Identify which cell holds the provided text, then report its (x, y) central coordinate. 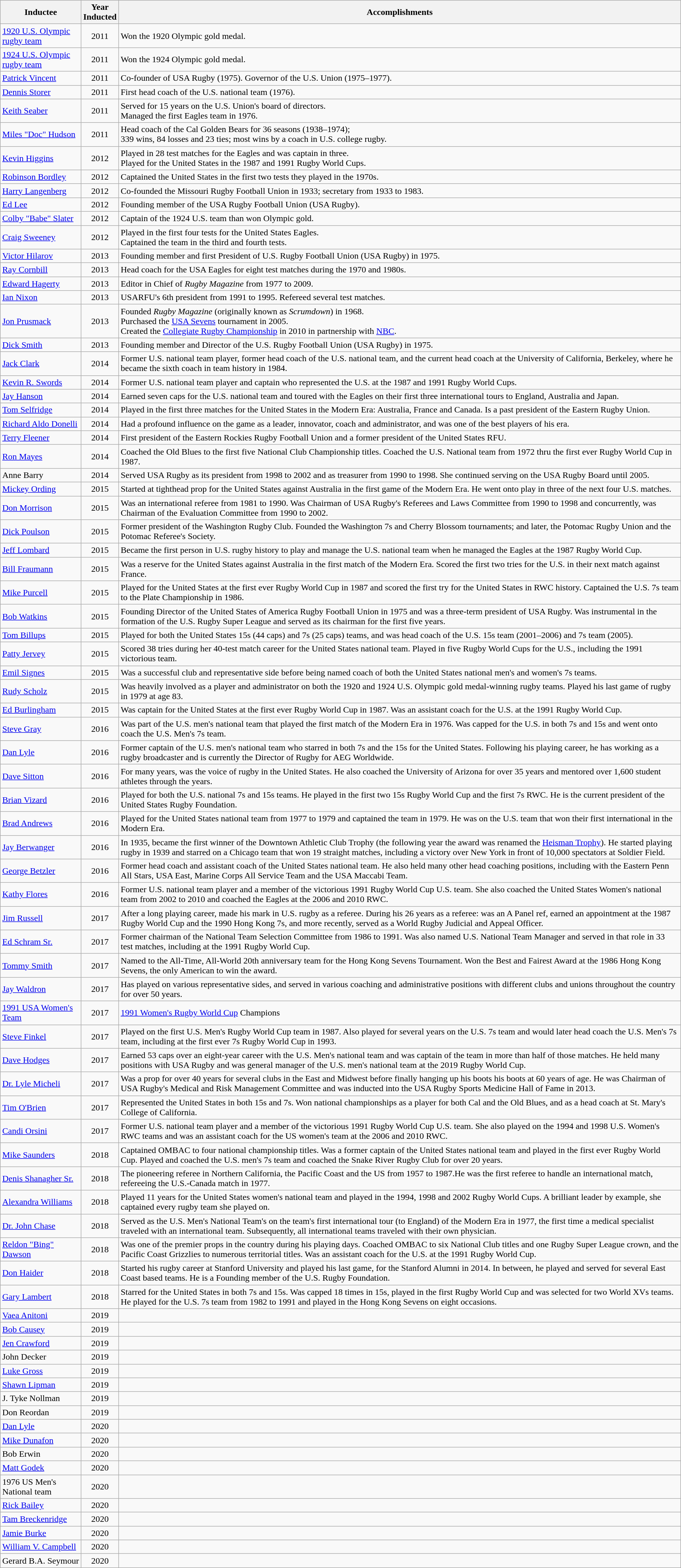
1920 U.S. Olympic rugby team (41, 36)
Mickey Ording (41, 489)
1976 US Men's National team (41, 1486)
Vaea Anitoni (41, 1316)
Brad Andrews (41, 823)
Dick Poulson (41, 532)
Founding member of the USA Rugby Football Union (USA Rugby). (399, 204)
Victor Hilarov (41, 256)
Emil Signes (41, 673)
Was captain for the United States at the first ever Rugby World Cup in 1987. Was an assistant coach for the U.S. at the 1991 Rugby World Cup. (399, 710)
Steve Finkel (41, 1037)
Jay Hanson (41, 396)
Dick Smith (41, 345)
Don Haider (41, 1273)
Captained the United States in the first two tests they played in the 1970s. (399, 177)
Dennis Storer (41, 92)
Had a profound influence on the game as a leader, innovator, coach and administrator, and was one of the best players of his era. (399, 424)
Mike Dunafon (41, 1440)
Candi Orsini (41, 1131)
Jen Crawford (41, 1343)
First president of the Eastern Rockies Rugby Football Union and a former president of the United States RFU. (399, 438)
Founding member and Director of the U.S. Rugby Football Union (USA Rugby) in 1975. (399, 345)
Terry Fleener (41, 438)
Founding member and first President of U.S. Rugby Football Union (USA Rugby) in 1975. (399, 256)
Anne Barry (41, 475)
Craig Sweeney (41, 237)
Became the first person in U.S. rugby history to play and manage the U.S. national team when he managed the Eagles at the 1987 Rugby World Cup. (399, 550)
Gary Lambert (41, 1297)
Played for both the United States 15s (44 caps) and 7s (25 caps) teams, and was head coach of the U.S. 15s team (2001–2006) and 7s team (2005). (399, 635)
J. Tyke Nollman (41, 1399)
Served for 15 years on the U.S. Union's board of directors. Managed the first Eagles team in 1976. (399, 111)
Keith Seaber (41, 111)
Co-founder of USA Rugby (1975). Governor of the U.S. Union (1975–1977). (399, 78)
Jack Clark (41, 364)
Jon Prusmack (41, 321)
Tim O'Brien (41, 1107)
Ron Mayes (41, 456)
Dave Hodges (41, 1060)
Rick Bailey (41, 1505)
Colby "Babe" Slater (41, 218)
Matt Godek (41, 1468)
Rudy Scholz (41, 691)
Mike Saunders (41, 1154)
Won the 1924 Olympic gold medal. (399, 60)
Jamie Burke (41, 1533)
1924 U.S. Olympic rugby team (41, 60)
Ian Nixon (41, 298)
Jeff Lombard (41, 550)
Played in 28 test matches for the Eagles and was captain in three. Played for the United States in the 1987 and 1991 Rugby World Cups. (399, 158)
Don Morrison (41, 508)
Denis Shanagher Sr. (41, 1178)
Ed Burlingham (41, 710)
Tom Billups (41, 635)
Captain of the 1924 U.S. team than won Olympic gold. (399, 218)
Bill Fraumann (41, 569)
Edward Hagerty (41, 284)
George Betzler (41, 871)
1991 Women's Rugby World Cup Champions (399, 1013)
Alexandra Williams (41, 1202)
Ray Cornbill (41, 270)
Harry Langenberg (41, 191)
Year Inducted (100, 12)
Was a successful club and representative side before being named coach of both the United States national men's and women's 7s teams. (399, 673)
USARFU's 6th president from 1991 to 1995. Refereed several test matches. (399, 298)
Dr. Lyle Micheli (41, 1084)
Don Reordan (41, 1412)
Editor in Chief of Rugby Magazine from 1977 to 2009. (399, 284)
1991 USA Women's Team (41, 1013)
Kathy Flores (41, 895)
Jim Russell (41, 918)
Jay Waldron (41, 989)
Kevin Higgins (41, 158)
Head coach for the USA Eagles for eight test matches during the 1970 and 1980s. (399, 270)
Shawn Lipman (41, 1385)
Dave Sitton (41, 776)
Inductee (41, 12)
Ed Lee (41, 204)
William V. Campbell (41, 1547)
First head coach of the U.S. national team (1976). (399, 92)
Patrick Vincent (41, 78)
Richard Aldo Donelli (41, 424)
Patty Jervey (41, 654)
Jay Berwanger (41, 847)
Won the 1920 Olympic gold medal. (399, 36)
Dr. John Chase (41, 1226)
Tam Breckenridge (41, 1519)
Steve Gray (41, 729)
John Decker (41, 1357)
Former U.S. national team player and captain who represented the U.S. at the 1987 and 1991 Rugby World Cups. (399, 382)
Robinson Bordley (41, 177)
Tommy Smith (41, 965)
Reldon "Bing" Dawson (41, 1250)
Co-founded the Missouri Rugby Football Union in 1933; secretary from 1933 to 1983. (399, 191)
Bob Erwin (41, 1454)
Kevin R. Swords (41, 382)
Gerard B.A. Seymour (41, 1561)
Mike Purcell (41, 593)
Earned seven caps for the U.S. national team and toured with the Eagles on their first three international tours to England, Australia and Japan. (399, 396)
Served USA Rugby as its president from 1998 to 2002 and as treasurer from 1990 to 1998. She continued serving on the USA Rugby Board until 2005. (399, 475)
Bob Watkins (41, 616)
Miles "Doc" Hudson (41, 135)
Played in the first four tests for the United States Eagles. Captained the team in the third and fourth tests. (399, 237)
Bob Causey (41, 1329)
Luke Gross (41, 1371)
Tom Selfridge (41, 410)
Brian Vizard (41, 799)
Head coach of the Cal Golden Bears for 36 seasons (1938–1974); 339 wins, 84 losses and 23 ties; most wins by a coach in U.S. college rugby. (399, 135)
Accomplishments (399, 12)
Ed Schram Sr. (41, 942)
